Output the (X, Y) coordinate of the center of the cell containing the given text.  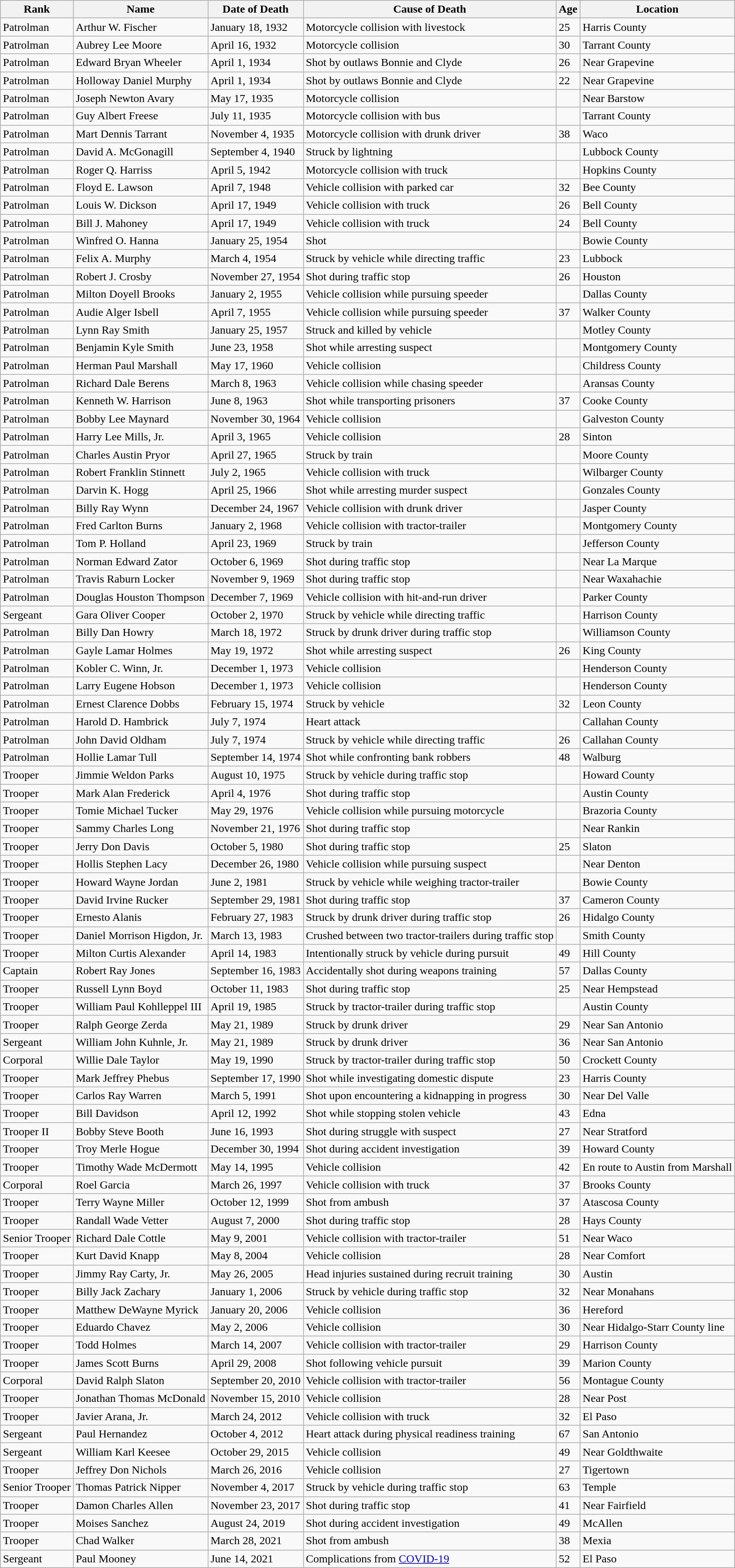
Lubbock (657, 259)
Robert J. Crosby (140, 277)
Near Stratford (657, 1131)
February 15, 1974 (255, 704)
Leon County (657, 704)
Hidalgo County (657, 918)
Roger Q. Harriss (140, 169)
Hays County (657, 1220)
Galveston County (657, 419)
October 4, 2012 (255, 1434)
September 29, 1981 (255, 900)
September 16, 1983 (255, 971)
Paul Hernandez (140, 1434)
Motorcycle collision with bus (429, 116)
January 25, 1957 (255, 330)
Bobby Lee Maynard (140, 419)
Robert Franklin Stinnett (140, 472)
Arthur W. Fischer (140, 27)
September 17, 1990 (255, 1078)
Wilbarger County (657, 472)
Jonathan Thomas McDonald (140, 1399)
December 7, 1969 (255, 597)
Age (568, 9)
Mark Alan Frederick (140, 793)
January 18, 1932 (255, 27)
James Scott Burns (140, 1363)
Hereford (657, 1309)
November 27, 1954 (255, 277)
Near Post (657, 1399)
March 13, 1983 (255, 935)
Near Denton (657, 864)
Struck by vehicle while weighing tractor-trailer (429, 882)
April 7, 1955 (255, 312)
January 2, 1968 (255, 526)
William Paul Kohlleppel III (140, 1006)
Heart attack during physical readiness training (429, 1434)
May 17, 1960 (255, 365)
Milton Doyell Brooks (140, 294)
Felix A. Murphy (140, 259)
June 23, 1958 (255, 348)
September 20, 2010 (255, 1381)
42 (568, 1167)
Roel Garcia (140, 1185)
Crockett County (657, 1060)
Kobler C. Winn, Jr. (140, 668)
Jimmy Ray Carty, Jr. (140, 1274)
Damon Charles Allen (140, 1505)
63 (568, 1488)
June 16, 1993 (255, 1131)
April 19, 1985 (255, 1006)
Brazoria County (657, 811)
January 25, 1954 (255, 241)
Paul Mooney (140, 1559)
December 30, 1994 (255, 1149)
43 (568, 1114)
Heart attack (429, 722)
Shot while transporting prisoners (429, 401)
July 11, 1935 (255, 116)
Temple (657, 1488)
Vehicle collision while pursuing suspect (429, 864)
Rank (37, 9)
May 19, 1972 (255, 650)
Accidentally shot during weapons training (429, 971)
Near Waxahachie (657, 579)
March 4, 1954 (255, 259)
May 9, 2001 (255, 1238)
Howard Wayne Jordan (140, 882)
Struck and killed by vehicle (429, 330)
Norman Edward Zator (140, 562)
Location (657, 9)
Shot while arresting murder suspect (429, 490)
Williamson County (657, 633)
Travis Raburn Locker (140, 579)
Motley County (657, 330)
Parker County (657, 597)
Benjamin Kyle Smith (140, 348)
Edna (657, 1114)
January 1, 2006 (255, 1291)
Tomie Michael Tucker (140, 811)
Near Waco (657, 1238)
Charles Austin Pryor (140, 454)
Shot while investigating domestic dispute (429, 1078)
24 (568, 223)
Kenneth W. Harrison (140, 401)
Harold D. Hambrick (140, 722)
Brooks County (657, 1185)
Near Monahans (657, 1291)
Atascosa County (657, 1203)
Near Fairfield (657, 1505)
Todd Holmes (140, 1345)
Jeffrey Don Nichols (140, 1470)
51 (568, 1238)
Shot while stopping stolen vehicle (429, 1114)
May 29, 1976 (255, 811)
Vehicle collision while pursuing motorcycle (429, 811)
Aubrey Lee Moore (140, 45)
King County (657, 650)
November 4, 2017 (255, 1488)
Louis W. Dickson (140, 205)
Fred Carlton Burns (140, 526)
February 27, 1983 (255, 918)
Hill County (657, 953)
McAllen (657, 1523)
Waco (657, 134)
Billy Dan Howry (140, 633)
Holloway Daniel Murphy (140, 80)
Smith County (657, 935)
May 14, 1995 (255, 1167)
Matthew DeWayne Myrick (140, 1309)
57 (568, 971)
Lubbock County (657, 152)
David A. McGonagill (140, 152)
Bill Davidson (140, 1114)
Struck by lightning (429, 152)
Intentionally struck by vehicle during pursuit (429, 953)
Near Hempstead (657, 989)
Slaton (657, 846)
Javier Arana, Jr. (140, 1416)
50 (568, 1060)
Trooper II (37, 1131)
Date of Death (255, 9)
Herman Paul Marshall (140, 365)
56 (568, 1381)
Near Barstow (657, 98)
Randall Wade Vetter (140, 1220)
Chad Walker (140, 1541)
Near Hidalgo-Starr County line (657, 1327)
October 12, 1999 (255, 1203)
April 23, 1969 (255, 544)
Moore County (657, 454)
August 7, 2000 (255, 1220)
May 2, 2006 (255, 1327)
Motorcycle collision with truck (429, 169)
Name (140, 9)
November 21, 1976 (255, 829)
Eduardo Chavez (140, 1327)
December 26, 1980 (255, 864)
April 7, 1948 (255, 187)
Richard Dale Berens (140, 383)
Billy Ray Wynn (140, 508)
Shot (429, 241)
June 2, 1981 (255, 882)
Troy Merle Hogue (140, 1149)
August 24, 2019 (255, 1523)
Head injuries sustained during recruit training (429, 1274)
Tom P. Holland (140, 544)
Billy Jack Zachary (140, 1291)
Willie Dale Taylor (140, 1060)
September 4, 1940 (255, 152)
June 14, 2021 (255, 1559)
Cooke County (657, 401)
67 (568, 1434)
Moises Sanchez (140, 1523)
May 8, 2004 (255, 1256)
November 9, 1969 (255, 579)
Captain (37, 971)
48 (568, 757)
Near Rankin (657, 829)
Vehicle collision with drunk driver (429, 508)
March 26, 1997 (255, 1185)
March 8, 1963 (255, 383)
Ernest Clarence Dobbs (140, 704)
March 28, 2021 (255, 1541)
Shot upon encountering a kidnapping in progress (429, 1096)
Mark Jeffrey Phebus (140, 1078)
Vehicle collision with hit-and-run driver (429, 597)
Crushed between two tractor-trailers during traffic stop (429, 935)
Montague County (657, 1381)
Daniel Morrison Higdon, Jr. (140, 935)
Near Del Valle (657, 1096)
Motorcycle collision with livestock (429, 27)
Near Comfort (657, 1256)
William John Kuhnle, Jr. (140, 1042)
Sammy Charles Long (140, 829)
Gonzales County (657, 490)
Floyd E. Lawson (140, 187)
Ralph George Zerda (140, 1024)
May 17, 1935 (255, 98)
Carlos Ray Warren (140, 1096)
April 14, 1983 (255, 953)
Shot during struggle with suspect (429, 1131)
Ernesto Alanis (140, 918)
Jerry Don Davis (140, 846)
Winfred O. Hanna (140, 241)
Vehicle collision while chasing speeder (429, 383)
Joseph Newton Avary (140, 98)
Hollis Stephen Lacy (140, 864)
March 24, 2012 (255, 1416)
Timothy Wade McDermott (140, 1167)
David Ralph Slaton (140, 1381)
John David Oldham (140, 739)
Cameron County (657, 900)
Sinton (657, 437)
October 11, 1983 (255, 989)
October 6, 1969 (255, 562)
Bill J. Mahoney (140, 223)
March 26, 2016 (255, 1470)
Aransas County (657, 383)
March 18, 1972 (255, 633)
Mart Dennis Tarrant (140, 134)
May 26, 2005 (255, 1274)
January 20, 2006 (255, 1309)
March 14, 2007 (255, 1345)
July 2, 1965 (255, 472)
January 2, 1955 (255, 294)
Russell Lynn Boyd (140, 989)
April 5, 1942 (255, 169)
Gayle Lamar Holmes (140, 650)
Cause of Death (429, 9)
November 30, 1964 (255, 419)
Edward Bryan Wheeler (140, 63)
April 16, 1932 (255, 45)
March 5, 1991 (255, 1096)
41 (568, 1505)
June 8, 1963 (255, 401)
August 10, 1975 (255, 775)
September 14, 1974 (255, 757)
Hopkins County (657, 169)
Near La Marque (657, 562)
October 2, 1970 (255, 615)
Tigertown (657, 1470)
Milton Curtis Alexander (140, 953)
November 4, 1935 (255, 134)
April 27, 1965 (255, 454)
Gara Oliver Cooper (140, 615)
Audie Alger Isbell (140, 312)
Jimmie Weldon Parks (140, 775)
May 19, 1990 (255, 1060)
Lynn Ray Smith (140, 330)
En route to Austin from Marshall (657, 1167)
William Karl Keesee (140, 1452)
Kurt David Knapp (140, 1256)
Struck by vehicle (429, 704)
Guy Albert Freese (140, 116)
April 4, 1976 (255, 793)
Darvin K. Hogg (140, 490)
22 (568, 80)
Houston (657, 277)
April 25, 1966 (255, 490)
October 5, 1980 (255, 846)
Complications from COVID-19 (429, 1559)
Near Goldthwaite (657, 1452)
December 24, 1967 (255, 508)
Jefferson County (657, 544)
Robert Ray Jones (140, 971)
Jasper County (657, 508)
November 23, 2017 (255, 1505)
April 3, 1965 (255, 437)
Larry Eugene Hobson (140, 686)
Richard Dale Cottle (140, 1238)
Hollie Lamar Tull (140, 757)
October 29, 2015 (255, 1452)
Walker County (657, 312)
April 12, 1992 (255, 1114)
Terry Wayne Miller (140, 1203)
Marion County (657, 1363)
Shot while confronting bank robbers (429, 757)
Vehicle collision with parked car (429, 187)
Bee County (657, 187)
Harry Lee Mills, Jr. (140, 437)
April 29, 2008 (255, 1363)
Austin (657, 1274)
Childress County (657, 365)
52 (568, 1559)
November 15, 2010 (255, 1399)
San Antonio (657, 1434)
Shot following vehicle pursuit (429, 1363)
David Irvine Rucker (140, 900)
Walburg (657, 757)
Mexia (657, 1541)
Douglas Houston Thompson (140, 597)
Thomas Patrick Nipper (140, 1488)
Bobby Steve Booth (140, 1131)
Motorcycle collision with drunk driver (429, 134)
